Detect which cell encompasses the target text, then output its [x, y] center coordinate. 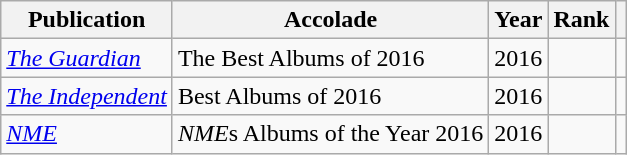
The Guardian [87, 58]
Accolade [330, 20]
The Independent [87, 96]
The Best Albums of 2016 [330, 58]
Year [518, 20]
Publication [87, 20]
Best Albums of 2016 [330, 96]
NME [87, 134]
Rank [582, 20]
NMEs Albums of the Year 2016 [330, 134]
